Provide the (X, Y) coordinate of the cell's center where the given text is located.  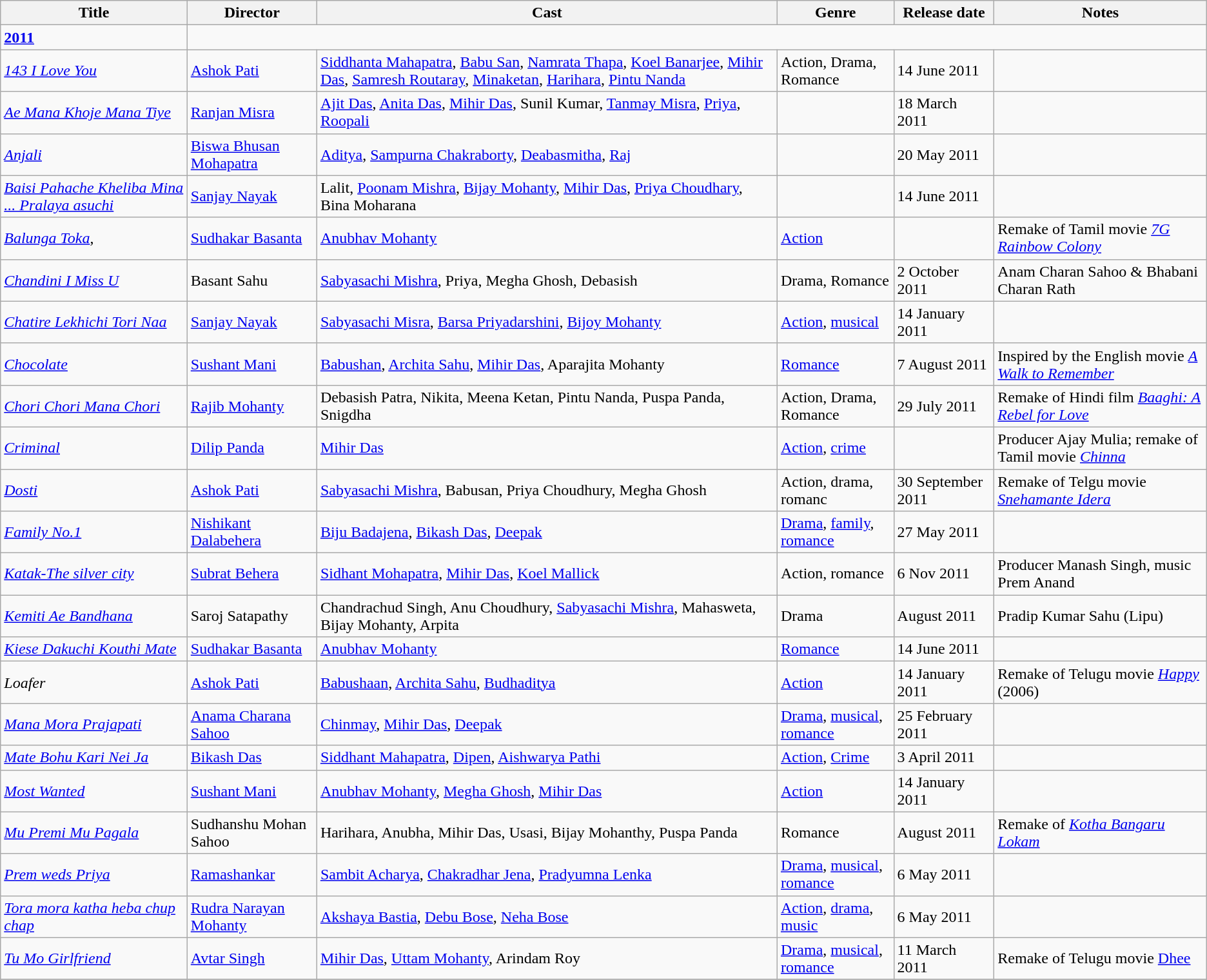
Ramashankar (251, 874)
Tu Mo Girlfriend (94, 958)
2011 (94, 37)
Sambit Acharya, Chakradhar Jena, Pradyumna Lenka (547, 874)
Action, drama, romanc (836, 490)
Drama, Romance (836, 280)
Kemiti Ae Bandhana (94, 616)
Family No.1 (94, 533)
Biswa Bhusan Mohapatra (251, 155)
Baisi Pahache Kheliba Mina ... Pralaya asuchi (94, 196)
Anubhav Mohanty, Megha Ghosh, Mihir Das (547, 790)
Inspired by the English movie A Walk to Remember (1100, 364)
Babushaan, Archita Sahu, Budhaditya (547, 682)
30 September 2011 (944, 490)
Siddhant Mahapatra, Dipen, Aishwarya Pathi (547, 758)
Chinmay, Mihir Das, Deepak (547, 725)
Remake of Telugu movie Happy (2006) (1100, 682)
Mu Premi Mu Pagala (94, 833)
6 Nov 2011 (944, 574)
18 March 2011 (944, 112)
Loafer (94, 682)
Chandini I Miss U (94, 280)
Genre (836, 13)
11 March 2011 (944, 958)
Remake of Kotha Bangaru Lokam (1100, 833)
Katak-The silver city (94, 574)
Dilip Panda (251, 447)
Action, Crime (836, 758)
Notes (1100, 13)
Bikash Das (251, 758)
Pradip Kumar Sahu (Lipu) (1100, 616)
Producer Manash Singh, music Prem Anand (1100, 574)
Sabyasachi Mishra, Priya, Megha Ghosh, Debasish (547, 280)
Criminal (94, 447)
Prem weds Priya (94, 874)
Chandrachud Singh, Anu Choudhury, Sabyasachi Mishra, Mahasweta, Bijay Mohanty, Arpita (547, 616)
Aditya, Sampurna Chakraborty, Deabasmitha, Raj (547, 155)
Dosti (94, 490)
Ajit Das, Anita Das, Mihir Das, Sunil Kumar, Tanmay Misra, Priya, Roopali (547, 112)
Basant Sahu (251, 280)
Cast (547, 13)
Harihara, Anubha, Mihir Das, Usasi, Bijay Mohanthy, Puspa Panda (547, 833)
Sidhant Mohapatra, Mihir Das, Koel Mallick (547, 574)
27 May 2011 (944, 533)
Producer Ajay Mulia; remake of Tamil movie Chinna (1100, 447)
Action, crime (836, 447)
Mihir Das, Uttam Mohanty, Arindam Roy (547, 958)
20 May 2011 (944, 155)
29 July 2011 (944, 406)
Remake of Tamil movie 7G Rainbow Colony (1100, 239)
Mate Bohu Kari Nei Ja (94, 758)
Subrat Behera (251, 574)
Anjali (94, 155)
Biju Badajena, Bikash Das, Deepak (547, 533)
Sabyasachi Misra, Barsa Priyadarshini, Bijoy Mohanty (547, 322)
7 August 2011 (944, 364)
Siddhanta Mahapatra, Babu San, Namrata Thapa, Koel Banarjee, Mihir Das, Samresh Routaray, Minaketan, Harihara, Pintu Nanda (547, 71)
Tora mora katha heba chup chap (94, 917)
Drama, family, romance (836, 533)
2 October 2011 (944, 280)
Anama Charana Sahoo (251, 725)
Director (251, 13)
Anam Charan Sahoo & Bhabani Charan Rath (1100, 280)
Balunga Toka, (94, 239)
Mana Mora Prajapati (94, 725)
Kiese Dakuchi Kouthi Mate (94, 649)
Mihir Das (547, 447)
143 I Love You (94, 71)
Avtar Singh (251, 958)
Lalit, Poonam Mishra, Bijay Mohanty, Mihir Das, Priya Choudhary, Bina Moharana (547, 196)
Action, romance (836, 574)
Action, musical (836, 322)
Release date (944, 13)
25 February 2011 (944, 725)
Chatire Lekhichi Tori Naa (94, 322)
Remake of Telugu movie Dhee (1100, 958)
Saroj Satapathy (251, 616)
Akshaya Bastia, Debu Bose, Neha Bose (547, 917)
Drama (836, 616)
Action, drama, music (836, 917)
Ae Mana Khoje Mana Tiye (94, 112)
Ranjan Misra (251, 112)
Chori Chori Mana Chori (94, 406)
3 April 2011 (944, 758)
Title (94, 13)
Rajib Mohanty (251, 406)
Debasish Patra, Nikita, Meena Ketan, Pintu Nanda, Puspa Panda, Snigdha (547, 406)
Sabyasachi Mishra, Babusan, Priya Choudhury, Megha Ghosh (547, 490)
Babushan, Archita Sahu, Mihir Das, Aparajita Mohanty (547, 364)
Chocolate (94, 364)
Remake of Telgu movie Snehamante Idera (1100, 490)
Most Wanted (94, 790)
Remake of Hindi film Baaghi: A Rebel for Love (1100, 406)
Sudhanshu Mohan Sahoo (251, 833)
Rudra Narayan Mohanty (251, 917)
Nishikant Dalabehera (251, 533)
